Identify which cell holds the provided text, then report its (x, y) central coordinate. 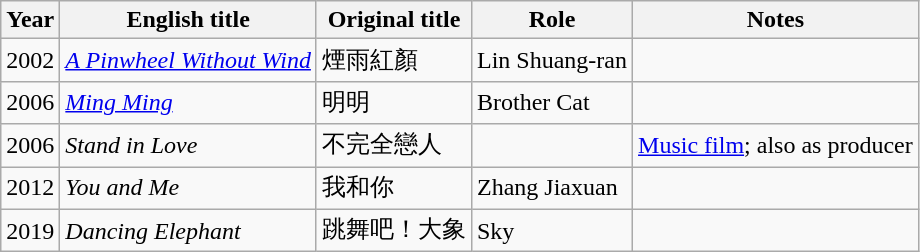
You and Me (188, 188)
明明 (394, 102)
Original title (394, 20)
English title (188, 20)
Zhang Jiaxuan (552, 188)
A Pinwheel Without Wind (188, 60)
Notes (776, 20)
Stand in Love (188, 146)
跳舞吧！大象 (394, 230)
Dancing Elephant (188, 230)
Lin Shuang-ran (552, 60)
Sky (552, 230)
不完全戀人 (394, 146)
2019 (30, 230)
2002 (30, 60)
我和你 (394, 188)
Music film; also as producer (776, 146)
2012 (30, 188)
Ming Ming (188, 102)
煙雨紅顏 (394, 60)
Brother Cat (552, 102)
Role (552, 20)
Year (30, 20)
